Find where the given text appears and provide that cell's center as (X, Y) coordinate. 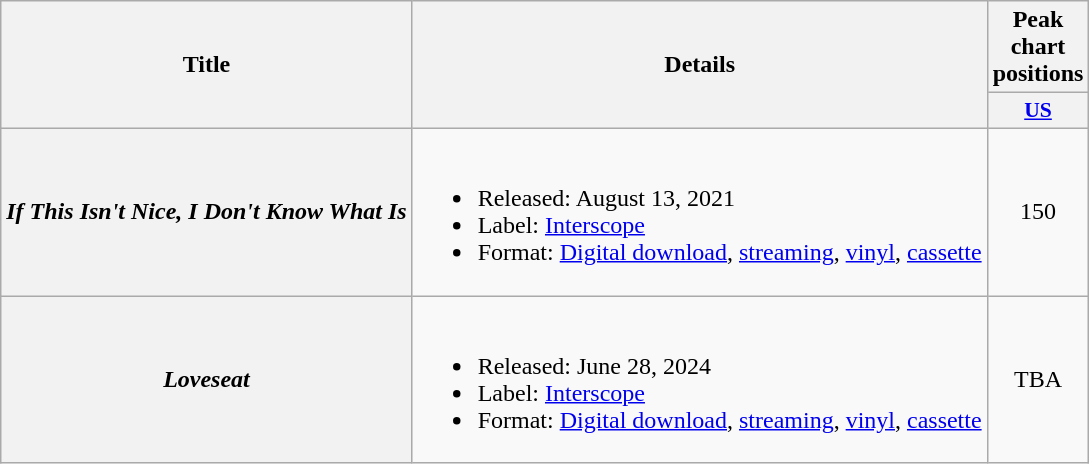
If This Isn't Nice, I Don't Know What Is (206, 212)
Released: June 28, 2024Label: InterscopeFormat: Digital download, streaming, vinyl, cassette (700, 380)
Loveseat (206, 380)
150 (1038, 212)
Title (206, 65)
TBA (1038, 380)
Peak chart positions (1038, 47)
Details (700, 65)
US (1038, 111)
Released: August 13, 2021Label: InterscopeFormat: Digital download, streaming, vinyl, cassette (700, 212)
